Return [X, Y] of the center of cell containing provided text 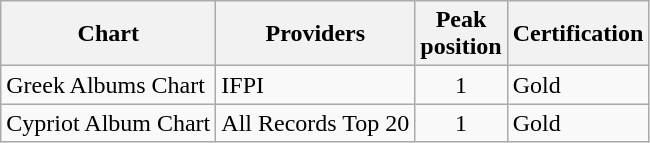
Certification [578, 34]
Providers [316, 34]
IFPI [316, 85]
Cypriot Album Chart [108, 123]
All Records Top 20 [316, 123]
Peakposition [461, 34]
Greek Albums Chart [108, 85]
Chart [108, 34]
